Pinpoint the cell where the given text exists, returning its [x, y] midpoint coordinate. 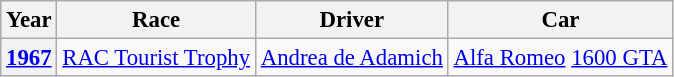
Andrea de Adamich [352, 58]
Car [560, 20]
Alfa Romeo 1600 GTA [560, 58]
Driver [352, 20]
RAC Tourist Trophy [156, 58]
1967 [29, 58]
Race [156, 20]
Year [29, 20]
